Determine the [x, y] coordinate at the center of the cell enclosing the given text.  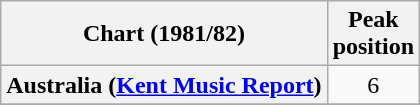
Australia (Kent Music Report) [164, 85]
Peakposition [373, 34]
6 [373, 85]
Chart (1981/82) [164, 34]
